From the cell containing the given text, extract its center point as [X, Y] coordinate. 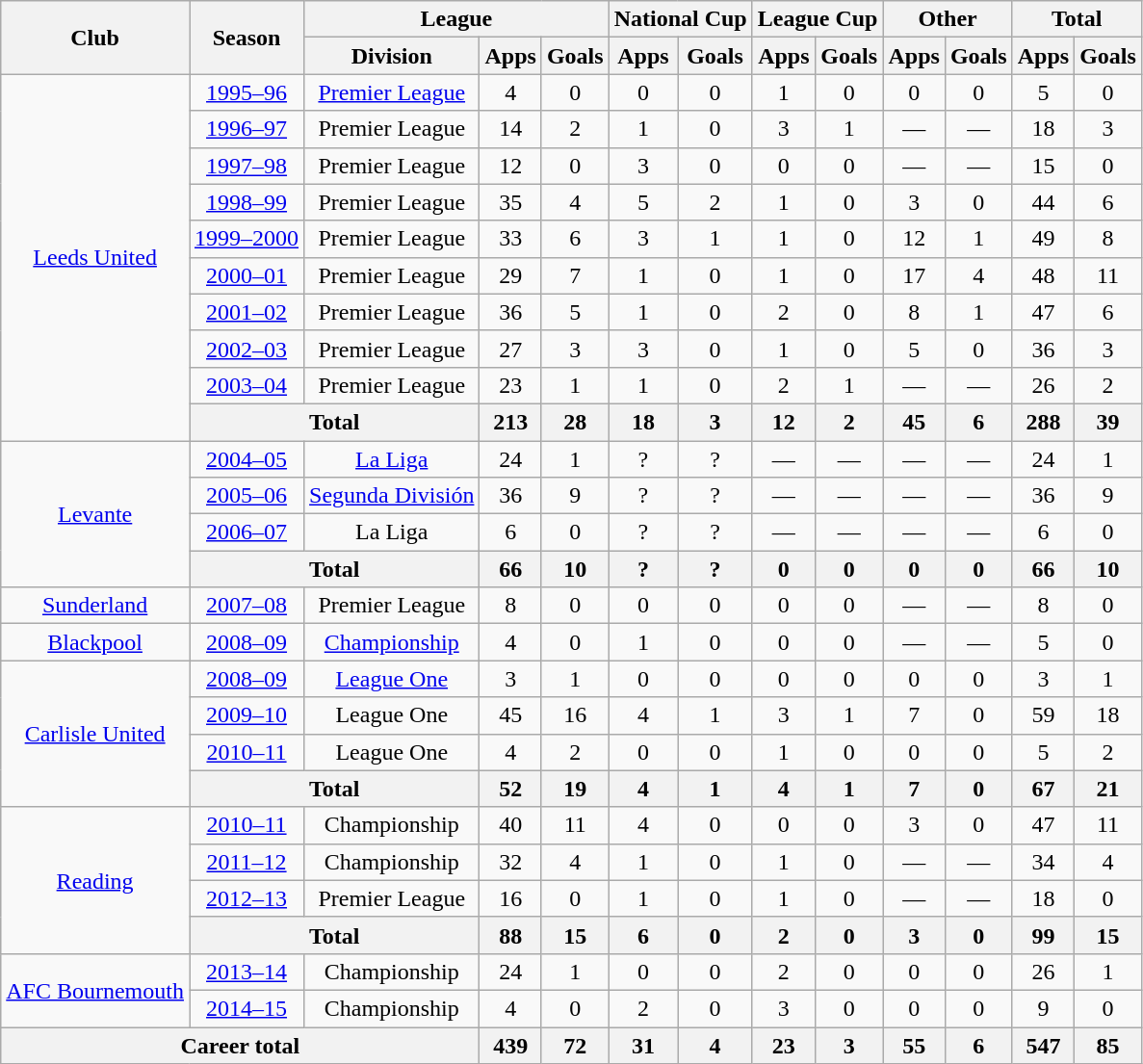
85 [1108, 1045]
National Cup [680, 19]
2013–14 [247, 972]
Sunderland [95, 606]
2002–03 [247, 349]
2001–02 [247, 312]
35 [510, 202]
Carlisle United [95, 734]
49 [1043, 239]
55 [914, 1045]
League [456, 19]
33 [510, 239]
1998–99 [247, 202]
67 [1043, 789]
2009–10 [247, 715]
213 [510, 422]
2012–13 [247, 898]
Levante [95, 514]
2003–04 [247, 385]
1997–98 [247, 166]
2006–07 [247, 532]
Reading [95, 880]
21 [1108, 789]
34 [1043, 862]
2007–08 [247, 606]
2011–12 [247, 862]
Blackpool [95, 642]
2014–15 [247, 1008]
Leeds United [95, 258]
2000–01 [247, 275]
31 [643, 1045]
1996–97 [247, 129]
72 [575, 1045]
1995–96 [247, 92]
1999–2000 [247, 239]
44 [1043, 202]
Club [95, 38]
2005–06 [247, 496]
32 [510, 862]
547 [1043, 1045]
48 [1043, 275]
99 [1043, 935]
AFC Bournemouth [95, 990]
2004–05 [247, 459]
39 [1108, 422]
28 [575, 422]
439 [510, 1045]
Other [948, 19]
40 [510, 825]
27 [510, 349]
59 [1043, 715]
88 [510, 935]
Career total [241, 1045]
League Cup [818, 19]
Division [392, 56]
288 [1043, 422]
Segunda División [392, 496]
14 [510, 129]
Season [247, 38]
29 [510, 275]
17 [914, 275]
19 [575, 789]
52 [510, 789]
